Search for the cell housing the specified text and yield its [x, y] center coordinate. 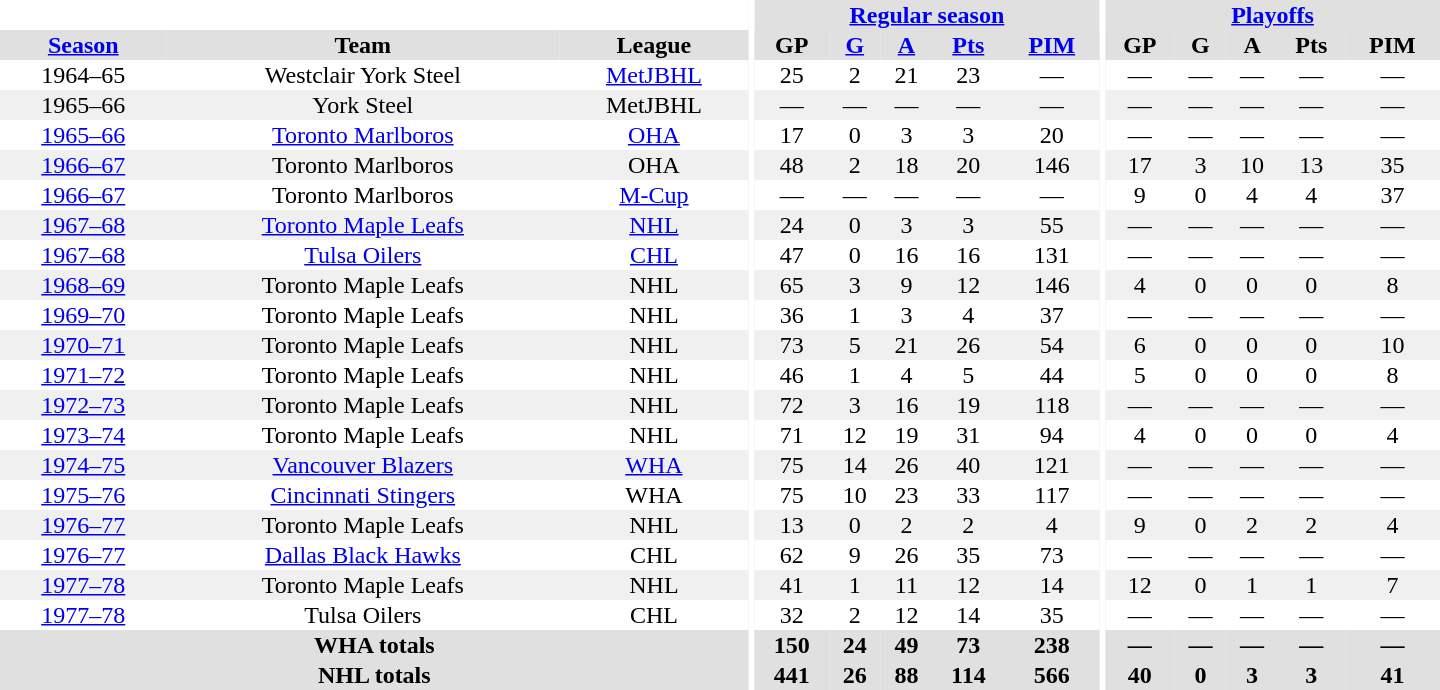
33 [968, 495]
Team [362, 45]
1973–74 [83, 435]
54 [1052, 345]
1972–73 [83, 405]
566 [1052, 675]
1968–69 [83, 285]
25 [792, 75]
118 [1052, 405]
62 [792, 555]
31 [968, 435]
Playoffs [1272, 15]
1970–71 [83, 345]
M-Cup [654, 195]
94 [1052, 435]
WHA totals [374, 645]
1969–70 [83, 315]
18 [907, 165]
Dallas Black Hawks [362, 555]
11 [907, 585]
46 [792, 375]
6 [1140, 345]
47 [792, 255]
117 [1052, 495]
League [654, 45]
71 [792, 435]
Cincinnati Stingers [362, 495]
121 [1052, 465]
Season [83, 45]
114 [968, 675]
1971–72 [83, 375]
131 [1052, 255]
York Steel [362, 105]
Regular season [926, 15]
44 [1052, 375]
150 [792, 645]
65 [792, 285]
NHL totals [374, 675]
49 [907, 645]
72 [792, 405]
Westclair York Steel [362, 75]
32 [792, 615]
88 [907, 675]
238 [1052, 645]
55 [1052, 225]
1964–65 [83, 75]
1974–75 [83, 465]
1975–76 [83, 495]
441 [792, 675]
7 [1392, 585]
48 [792, 165]
Vancouver Blazers [362, 465]
36 [792, 315]
